Determine the (X, Y) coordinate at the center of the cell enclosing the given text.  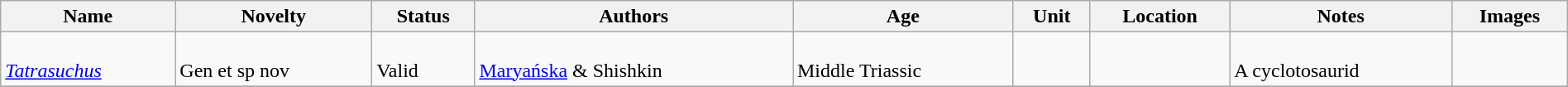
Images (1509, 17)
Gen et sp nov (274, 60)
Middle Triassic (903, 60)
Age (903, 17)
A cyclotosaurid (1341, 60)
Authors (633, 17)
Notes (1341, 17)
Status (423, 17)
Maryańska & Shishkin (633, 60)
Location (1159, 17)
Tatrasuchus (88, 60)
Name (88, 17)
Valid (423, 60)
Unit (1052, 17)
Novelty (274, 17)
